Pinpoint the cell where the given text exists, returning its [X, Y] midpoint coordinate. 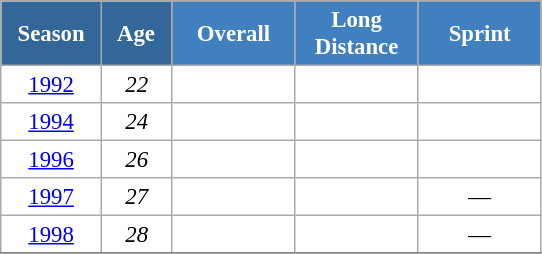
1994 [52, 122]
26 [136, 160]
1997 [52, 197]
Overall [234, 34]
24 [136, 122]
22 [136, 85]
1998 [52, 235]
Age [136, 34]
1996 [52, 160]
1992 [52, 85]
Long Distance [356, 34]
27 [136, 197]
28 [136, 235]
Season [52, 34]
Sprint [480, 34]
